Provide the (x, y) coordinate of the cell's center where the given text is located.  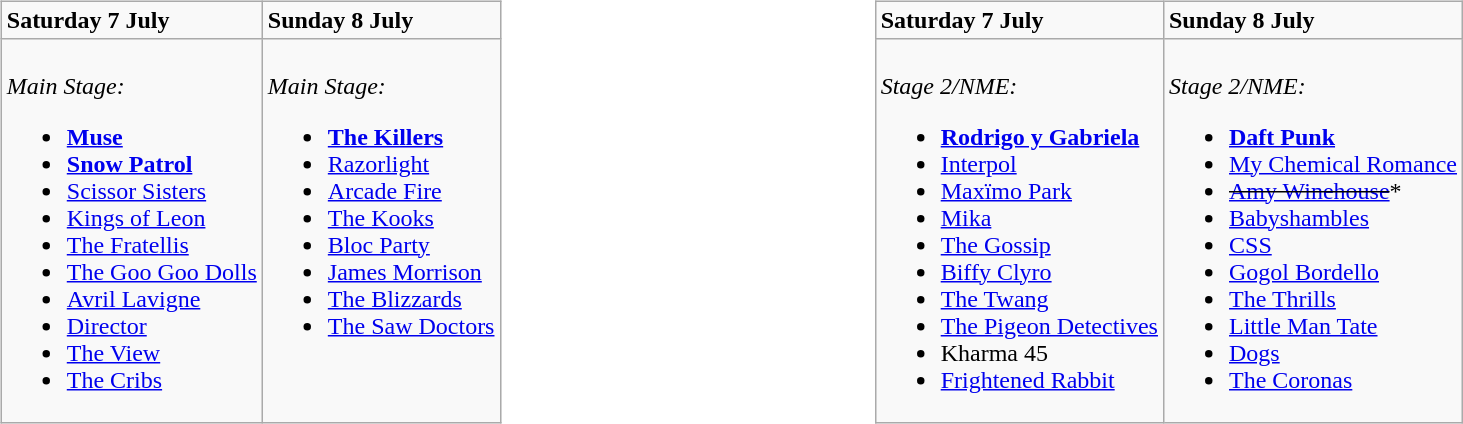
Stage 2/NME:Rodrigo y GabrielaInterpolMaxïmo ParkMikaThe GossipBiffy ClyroThe TwangThe Pigeon DetectivesKharma 45Frightened Rabbit (1019, 230)
Main Stage:The KillersRazorlightArcade FireThe KooksBloc PartyJames MorrisonThe BlizzardsThe Saw Doctors (381, 230)
Stage 2/NME:Daft PunkMy Chemical RomanceAmy Winehouse*BabyshamblesCSSGogol BordelloThe ThrillsLittle Man TateDogsThe Coronas (1312, 230)
Main Stage:MuseSnow PatrolScissor SistersKings of LeonThe FratellisThe Goo Goo DollsAvril LavigneDirectorThe ViewThe Cribs (132, 230)
